Detect which cell encompasses the target text, then output its [x, y] center coordinate. 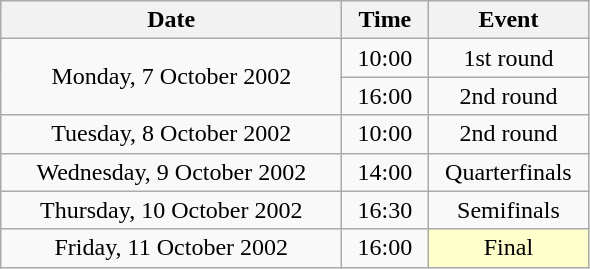
Quarterfinals [508, 172]
Tuesday, 8 October 2002 [172, 134]
Wednesday, 9 October 2002 [172, 172]
16:30 [385, 210]
Friday, 11 October 2002 [172, 248]
Semifinals [508, 210]
Date [172, 20]
14:00 [385, 172]
1st round [508, 58]
Time [385, 20]
Event [508, 20]
Monday, 7 October 2002 [172, 77]
Thursday, 10 October 2002 [172, 210]
Final [508, 248]
